Capture the cell that displays the provided text and extract its (x, y) central coordinate. 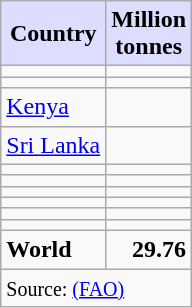
Sri Lanka (54, 145)
29.76 (149, 249)
Million tonnes (149, 34)
World (54, 249)
Source: (FAO) (96, 287)
Country (54, 34)
Kenya (54, 107)
